Scan for the cell matching the given text and deliver its (x, y) coordinate at center. 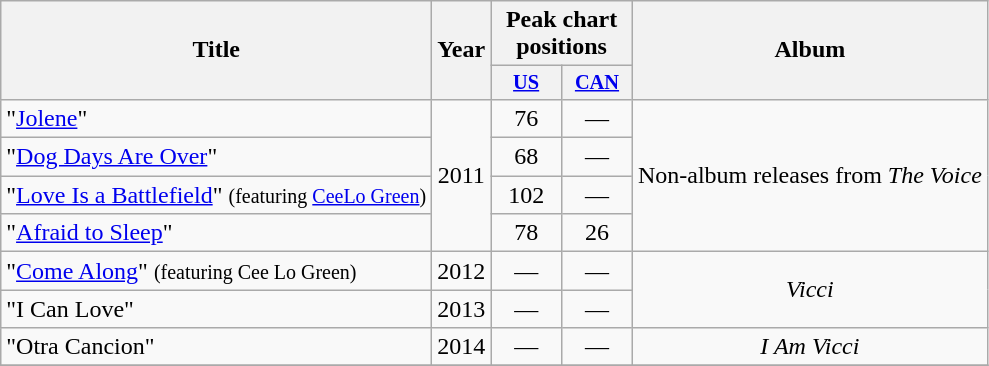
2011 (462, 175)
"Dog Days Are Over" (216, 157)
26 (598, 233)
"Love Is a Battlefield" (featuring CeeLo Green) (216, 195)
Peak chart positions (562, 34)
2013 (462, 309)
Title (216, 50)
68 (526, 157)
Album (810, 50)
78 (526, 233)
Year (462, 50)
76 (526, 118)
2012 (462, 271)
US (526, 83)
"I Can Love" (216, 309)
"Come Along" (featuring Cee Lo Green) (216, 271)
2014 (462, 347)
102 (526, 195)
Vicci (810, 290)
CAN (598, 83)
Non-album releases from The Voice (810, 175)
I Am Vicci (810, 347)
"Otra Cancion" (216, 347)
"Jolene" (216, 118)
"Afraid to Sleep" (216, 233)
